Extract the [x, y] coordinate from the center of the cell holding the provided text.  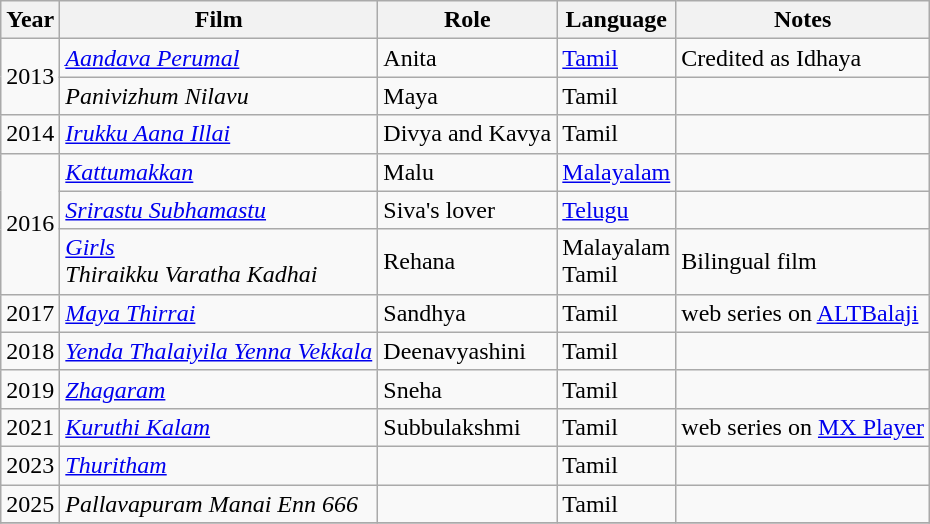
Role [468, 20]
Malu [468, 172]
Yenda Thalaiyila Yenna Vekkala [219, 351]
Sneha [468, 389]
Divya and Kavya [468, 134]
Malayalam [616, 172]
Aandava Perumal [219, 58]
Language [616, 20]
Sandhya [468, 313]
Deenavyashini [468, 351]
web series on MX Player [803, 427]
Notes [803, 20]
Maya Thirrai [219, 313]
Rehana [468, 262]
Year [30, 20]
2025 [30, 503]
Srirastu Subhamastu [219, 210]
Siva's lover [468, 210]
Anita [468, 58]
Kuruthi Kalam [219, 427]
2013 [30, 77]
Kattumakkan [219, 172]
Subbulakshmi [468, 427]
2019 [30, 389]
2021 [30, 427]
Malayalam Tamil [616, 262]
Maya [468, 96]
Bilingual film [803, 262]
2014 [30, 134]
GirlsThiraikku Varatha Kadhai [219, 262]
2018 [30, 351]
Pallavapuram Manai Enn 666 [219, 503]
2017 [30, 313]
Zhagaram [219, 389]
Thuritham [219, 465]
Credited as Idhaya [803, 58]
Panivizhum Nilavu [219, 96]
Film [219, 20]
Irukku Aana Illai [219, 134]
web series on ALTBalaji [803, 313]
Telugu [616, 210]
2023 [30, 465]
2016 [30, 224]
